Return the [X, Y] coordinate for the center point of the cell that contains the specified text.  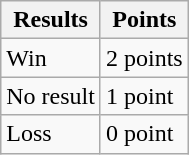
Points [144, 20]
0 point [144, 134]
No result [51, 96]
2 points [144, 58]
Results [51, 20]
Win [51, 58]
1 point [144, 96]
Loss [51, 134]
